Capture the cell that displays the provided text and extract its [X, Y] central coordinate. 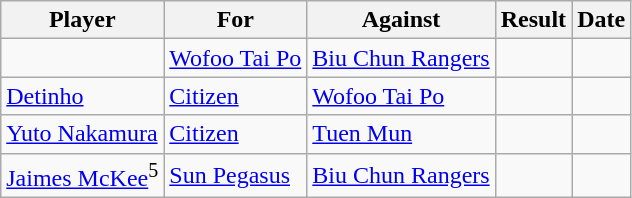
Result [533, 20]
Tuen Mun [401, 134]
Detinho [82, 96]
Yuto Nakamura [82, 134]
Date [602, 20]
For [236, 20]
Player [82, 20]
Sun Pegasus [236, 176]
Jaimes McKee5 [82, 176]
Against [401, 20]
